Capture the cell that displays the provided text and extract its [X, Y] central coordinate. 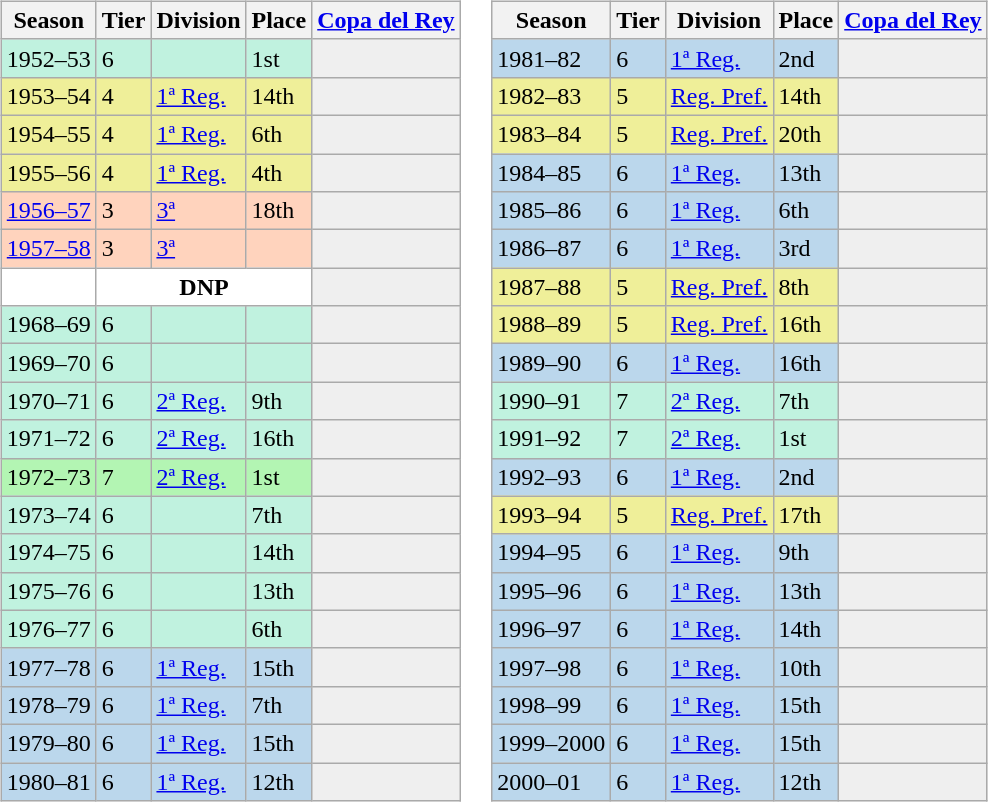
1982–83 [552, 96]
1998–99 [552, 705]
1987–88 [552, 287]
1970–71 [48, 401]
1991–92 [552, 439]
1968–69 [48, 325]
1997–98 [552, 667]
1971–72 [48, 439]
1957–58 [48, 249]
1955–56 [48, 173]
1989–90 [552, 363]
10th [806, 667]
1954–55 [48, 134]
4th [279, 173]
1979–80 [48, 743]
1983–84 [552, 134]
1996–97 [552, 629]
1995–96 [552, 591]
1956–57 [48, 211]
1980–81 [48, 781]
3rd [806, 249]
1992–93 [552, 477]
18th [279, 211]
1984–85 [552, 173]
1999–2000 [552, 743]
1976–77 [48, 629]
1977–78 [48, 667]
1969–70 [48, 363]
1978–79 [48, 705]
1994–95 [552, 553]
1986–87 [552, 249]
DNP [204, 287]
1990–91 [552, 401]
1974–75 [48, 553]
1975–76 [48, 591]
1981–82 [552, 58]
20th [806, 134]
1972–73 [48, 477]
1988–89 [552, 325]
1973–74 [48, 515]
2000–01 [552, 781]
8th [806, 287]
17th [806, 515]
1985–86 [552, 211]
1993–94 [552, 515]
1952–53 [48, 58]
1953–54 [48, 96]
